Return the [x, y] coordinate for the center point of the cell that contains the specified text.  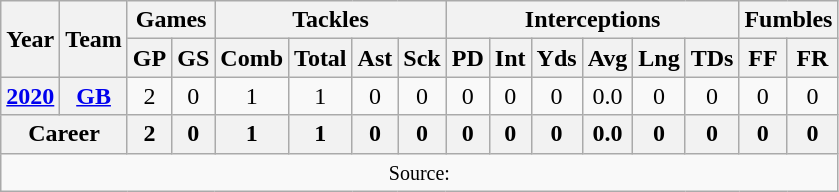
Fumbles [788, 20]
FF [763, 58]
Int [510, 58]
Games [170, 20]
Year [30, 39]
Total [321, 58]
PD [468, 58]
Career [64, 134]
Sck [422, 58]
Comb [252, 58]
Interceptions [592, 20]
Team [94, 39]
Ast [375, 58]
Avg [608, 58]
Lng [659, 58]
TDs [712, 58]
GB [94, 96]
GP [149, 58]
GS [194, 58]
FR [812, 58]
Source: [420, 172]
Yds [556, 58]
2020 [30, 96]
Tackles [330, 20]
